Extract the [x, y] coordinate from the center of the cell holding the provided text.  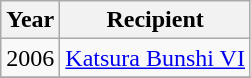
Year [30, 20]
2006 [30, 58]
Recipient [156, 20]
Katsura Bunshi VI [156, 58]
